Provide the (x, y) coordinate of the cell's center where the given text is located.  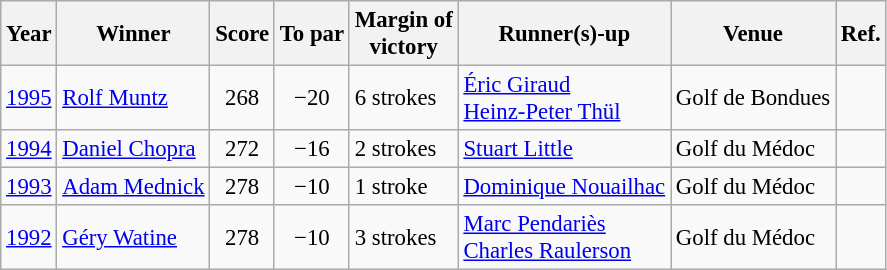
1995 (29, 98)
1994 (29, 149)
Venue (754, 34)
2 strokes (404, 149)
1993 (29, 187)
Year (29, 34)
Winner (134, 34)
Margin ofvictory (404, 34)
Golf de Bondues (754, 98)
Éric Giraud Heinz-Peter Thül (564, 98)
1992 (29, 238)
3 strokes (404, 238)
Runner(s)-up (564, 34)
Ref. (861, 34)
Adam Mednick (134, 187)
Rolf Muntz (134, 98)
6 strokes (404, 98)
1 stroke (404, 187)
−20 (312, 98)
−16 (312, 149)
To par (312, 34)
268 (242, 98)
Stuart Little (564, 149)
Score (242, 34)
272 (242, 149)
Daniel Chopra (134, 149)
Marc Pendariès Charles Raulerson (564, 238)
Dominique Nouailhac (564, 187)
Géry Watine (134, 238)
